From the cell containing the given text, extract its center point as [x, y] coordinate. 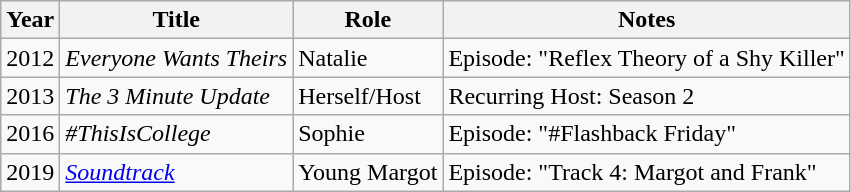
Soundtrack [176, 172]
Episode: "Reflex Theory of a Shy Killer" [646, 58]
#ThisIsCollege [176, 134]
Natalie [368, 58]
2019 [30, 172]
Title [176, 20]
Episode: "#Flashback Friday" [646, 134]
Sophie [368, 134]
2016 [30, 134]
2013 [30, 96]
Young Margot [368, 172]
Role [368, 20]
Year [30, 20]
The 3 Minute Update [176, 96]
Episode: "Track 4: Margot and Frank" [646, 172]
Notes [646, 20]
Herself/Host [368, 96]
Everyone Wants Theirs [176, 58]
Recurring Host: Season 2 [646, 96]
2012 [30, 58]
